Find where the given text appears and provide that cell's center as (X, Y) coordinate. 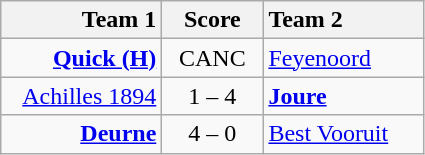
Joure (344, 96)
1 – 4 (212, 96)
Best Vooruit (344, 134)
Feyenoord (344, 58)
Score (212, 20)
4 – 0 (212, 134)
Deurne (82, 134)
Achilles 1894 (82, 96)
Quick (H) (82, 58)
Team 1 (82, 20)
CANC (212, 58)
Team 2 (344, 20)
